Output the (X, Y) coordinate of the center of the cell containing the given text.  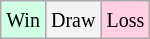
Loss (126, 20)
Draw (72, 20)
Win (24, 20)
